Find where the given text appears and provide that cell's center as (x, y) coordinate. 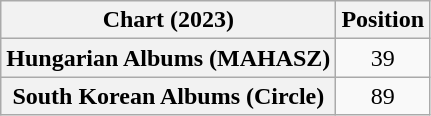
Chart (2023) (168, 20)
Position (383, 20)
89 (383, 96)
Hungarian Albums (MAHASZ) (168, 58)
39 (383, 58)
South Korean Albums (Circle) (168, 96)
